For the text-containing cell, return its midpoint in [x, y] coordinate format. 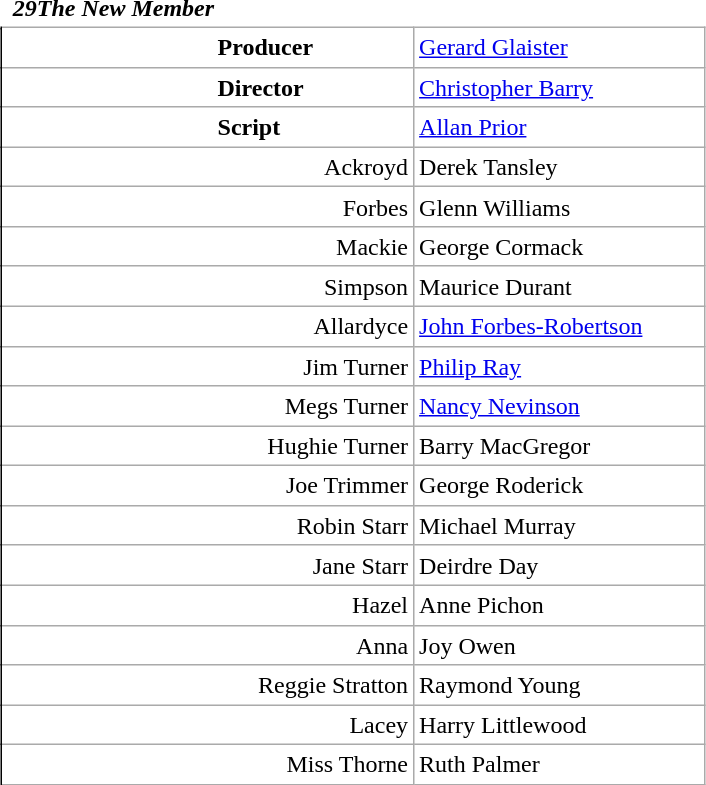
Forbes [208, 207]
Nancy Nevinson [560, 406]
Mackie [208, 247]
Jim Turner [208, 366]
Megs Turner [208, 406]
Raymond Young [560, 685]
Hazel [208, 605]
Joe Trimmer [208, 486]
Barry MacGregor [560, 446]
Deirdre Day [560, 565]
Simpson [208, 286]
Glenn Williams [560, 207]
Miss Thorne [208, 765]
Joy Owen [560, 645]
Gerard Glaister [560, 47]
George Roderick [560, 486]
Script [208, 127]
George Cormack [560, 247]
Hughie Turner [208, 446]
Ruth Palmer [560, 765]
Director [208, 87]
Anne Pichon [560, 605]
Maurice Durant [560, 286]
Reggie Stratton [208, 685]
Ackroyd [208, 167]
Harry Littlewood [560, 725]
John Forbes-Robertson [560, 326]
Michael Murray [560, 525]
Robin Starr [208, 525]
Derek Tansley [560, 167]
Lacey [208, 725]
Allan Prior [560, 127]
Philip Ray [560, 366]
Jane Starr [208, 565]
Allardyce [208, 326]
Christopher Barry [560, 87]
Producer [208, 47]
Anna [208, 645]
